Search for the cell housing the specified text and yield its [x, y] center coordinate. 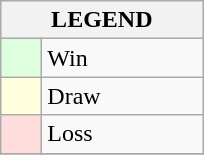
Win [122, 58]
LEGEND [102, 20]
Draw [122, 96]
Loss [122, 134]
